Identify which cell holds the provided text, then report its (X, Y) central coordinate. 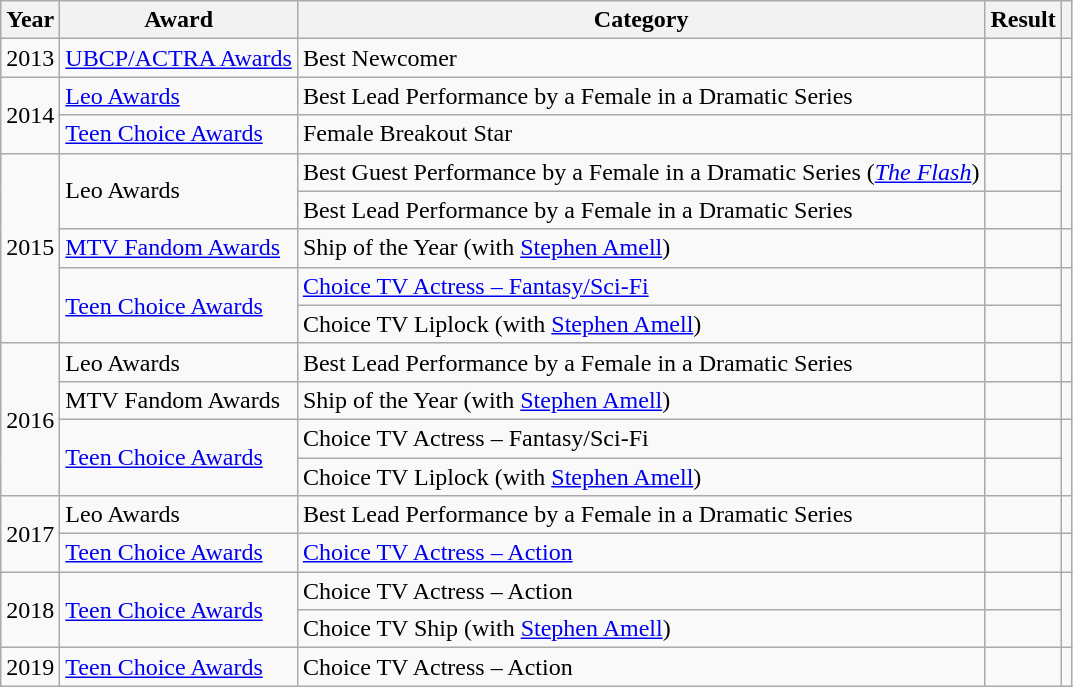
2013 (30, 58)
2019 (30, 667)
Category (641, 20)
Year (30, 20)
Female Breakout Star (641, 134)
UBCP/ACTRA Awards (179, 58)
2018 (30, 610)
2016 (30, 419)
Best Guest Performance by a Female in a Dramatic Series (The Flash) (641, 172)
2017 (30, 534)
Best Newcomer (641, 58)
2015 (30, 248)
Result (1023, 20)
Award (179, 20)
Choice TV Ship (with Stephen Amell) (641, 629)
2014 (30, 115)
